Find where the given text appears and provide that cell's center as (X, Y) coordinate. 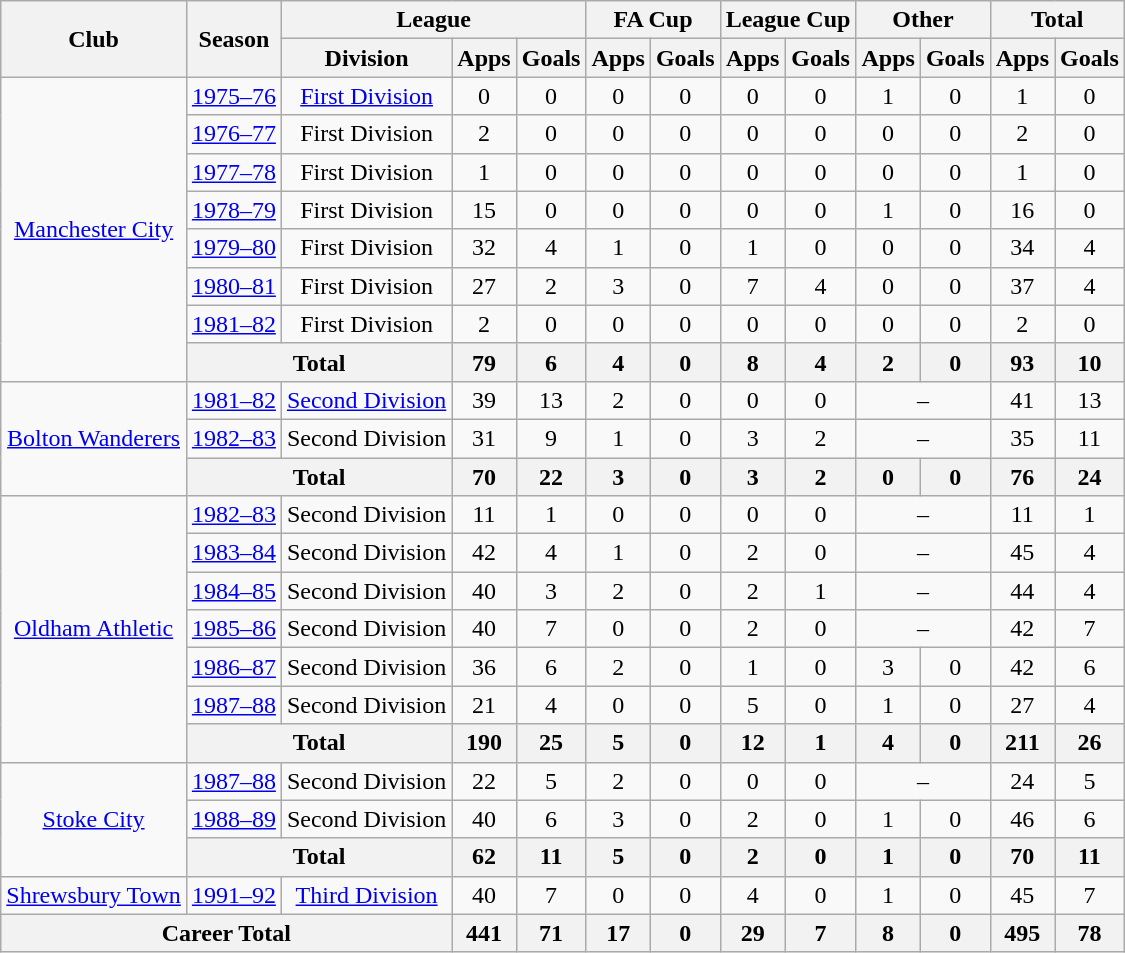
10 (1090, 362)
FA Cup (653, 20)
39 (484, 400)
37 (1022, 286)
Third Division (366, 895)
29 (752, 933)
1980–81 (234, 286)
16 (1022, 210)
78 (1090, 933)
1978–79 (234, 210)
Manchester City (94, 229)
71 (551, 933)
1983–84 (234, 553)
Shrewsbury Town (94, 895)
76 (1022, 477)
Division (366, 58)
12 (752, 743)
1984–85 (234, 591)
1976–77 (234, 134)
46 (1022, 819)
21 (484, 705)
44 (1022, 591)
1977–78 (234, 172)
62 (484, 857)
34 (1022, 248)
1979–80 (234, 248)
495 (1022, 933)
41 (1022, 400)
League Cup (788, 20)
79 (484, 362)
Bolton Wanderers (94, 438)
190 (484, 743)
25 (551, 743)
35 (1022, 438)
32 (484, 248)
36 (484, 667)
26 (1090, 743)
31 (484, 438)
Career Total (226, 933)
211 (1022, 743)
1985–86 (234, 629)
1986–87 (234, 667)
441 (484, 933)
Club (94, 39)
Other (923, 20)
15 (484, 210)
1975–76 (234, 96)
17 (618, 933)
9 (551, 438)
1991–92 (234, 895)
Season (234, 39)
Stoke City (94, 819)
League (434, 20)
Oldham Athletic (94, 629)
93 (1022, 362)
1988–89 (234, 819)
